Provide the [X, Y] coordinate of the cell's center where the given text is located.  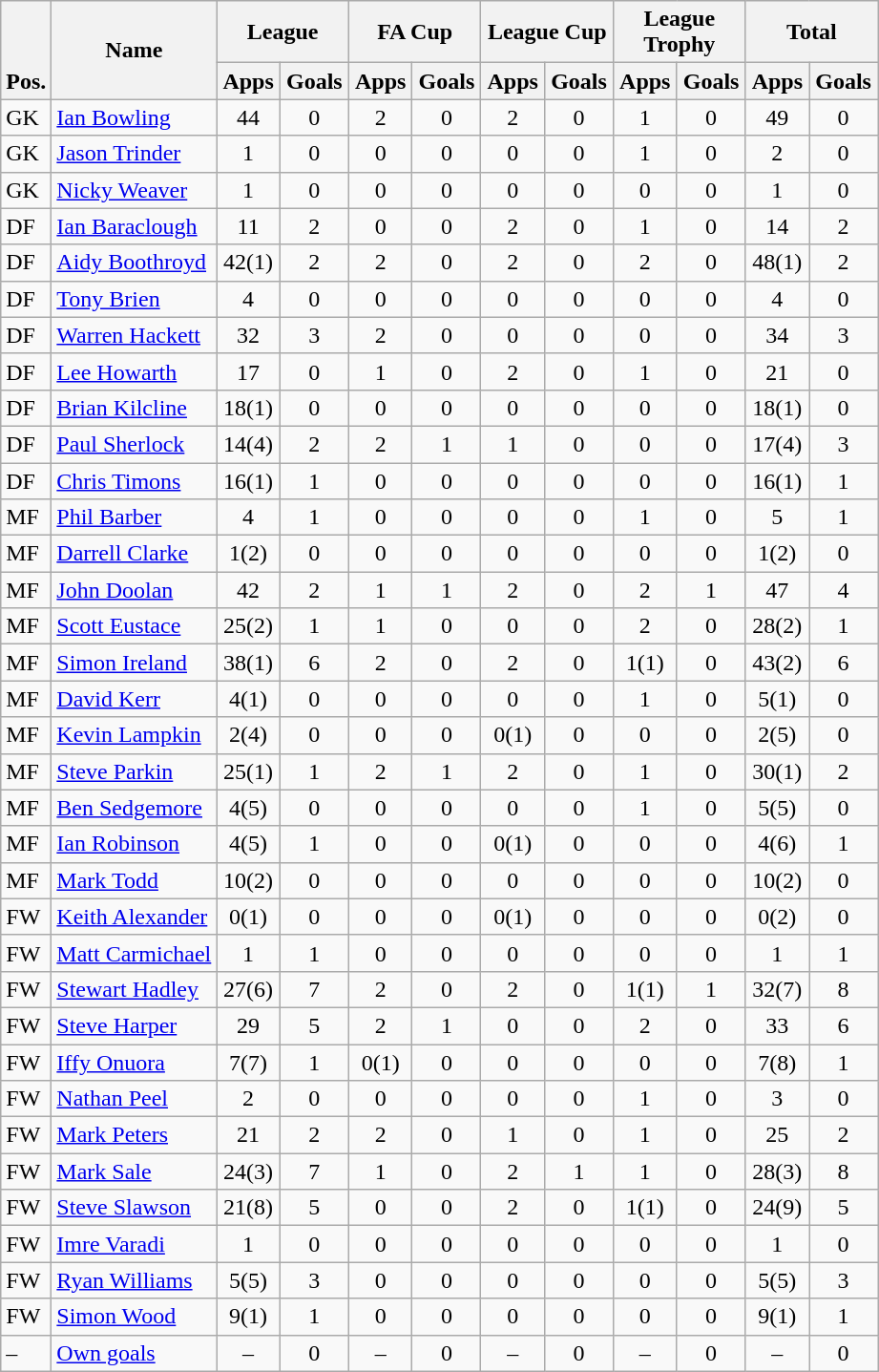
Mark Todd [134, 880]
32(7) [777, 989]
Warren Hackett [134, 335]
David Kerr [134, 699]
Total [811, 32]
14 [777, 226]
Matt Carmichael [134, 953]
38(1) [248, 663]
42(1) [248, 263]
32 [248, 335]
5(1) [777, 699]
Keith Alexander [134, 917]
Steve Harper [134, 1025]
4(1) [248, 699]
28(2) [777, 626]
30(1) [777, 771]
Paul Sherlock [134, 444]
Brian Kilcline [134, 408]
Aidy Boothroyd [134, 263]
Ryan Williams [134, 1280]
33 [777, 1025]
11 [248, 226]
24(3) [248, 1171]
49 [777, 117]
Ben Sedgemore [134, 808]
21(8) [248, 1208]
7(8) [777, 1063]
Ian Baraclough [134, 226]
John Doolan [134, 590]
Stewart Hadley [134, 989]
25(1) [248, 771]
Imre Varadi [134, 1244]
25 [777, 1135]
League [283, 32]
Kevin Lampkin [134, 735]
42 [248, 590]
4(6) [777, 844]
Name [134, 50]
Nathan Peel [134, 1099]
Iffy Onuora [134, 1063]
Phil Barber [134, 517]
League Trophy [680, 32]
Tony Brien [134, 299]
7(7) [248, 1063]
FA Cup [414, 32]
29 [248, 1025]
2(5) [777, 735]
28(3) [777, 1171]
25(2) [248, 626]
Nicky Weaver [134, 190]
27(6) [248, 989]
Own goals [134, 1353]
Ian Robinson [134, 844]
Jason Trinder [134, 154]
Scott Eustace [134, 626]
43(2) [777, 663]
Pos. [27, 50]
Ian Bowling [134, 117]
0(2) [777, 917]
34 [777, 335]
Steve Slawson [134, 1208]
48(1) [777, 263]
47 [777, 590]
44 [248, 117]
Steve Parkin [134, 771]
17(4) [777, 444]
Mark Sale [134, 1171]
17 [248, 371]
Simon Ireland [134, 663]
Chris Timons [134, 480]
Darrell Clarke [134, 554]
2(4) [248, 735]
Lee Howarth [134, 371]
24(9) [777, 1208]
Simon Wood [134, 1317]
Mark Peters [134, 1135]
14(4) [248, 444]
League Cup [548, 32]
